Capture the cell that displays the provided text and extract its (x, y) central coordinate. 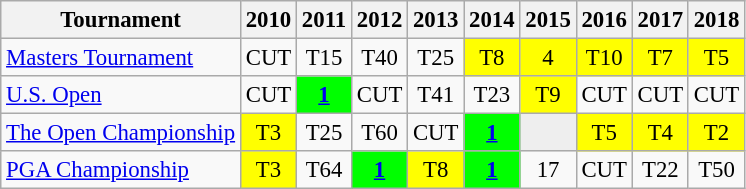
T64 (324, 170)
4 (548, 58)
2015 (548, 20)
T22 (660, 170)
The Open Championship (121, 133)
2017 (660, 20)
2013 (436, 20)
T7 (660, 58)
T10 (604, 58)
T41 (436, 95)
T50 (716, 170)
2014 (492, 20)
PGA Championship (121, 170)
17 (548, 170)
T60 (379, 133)
T4 (660, 133)
Tournament (121, 20)
T23 (492, 95)
2016 (604, 20)
T2 (716, 133)
U.S. Open (121, 95)
2012 (379, 20)
T40 (379, 58)
2018 (716, 20)
2010 (268, 20)
Masters Tournament (121, 58)
T9 (548, 95)
2011 (324, 20)
T15 (324, 58)
